Extract the [x, y] coordinate from the center of the cell holding the provided text.  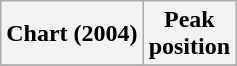
Chart (2004) [72, 34]
Peakposition [189, 34]
